Identify which cell holds the provided text, then report its [X, Y] central coordinate. 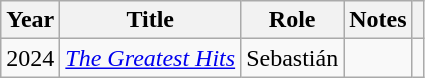
Title [150, 20]
The Greatest Hits [150, 58]
Notes [378, 20]
2024 [30, 58]
Sebastián [292, 58]
Role [292, 20]
Year [30, 20]
